Extract the (x, y) coordinate from the center of the cell holding the provided text.  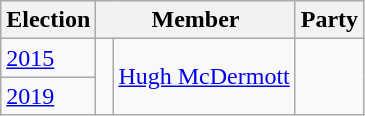
Hugh McDermott (204, 77)
2019 (48, 96)
Election (48, 20)
2015 (48, 58)
Party (329, 20)
Member (196, 20)
